Return (x, y) of the center of cell containing provided text 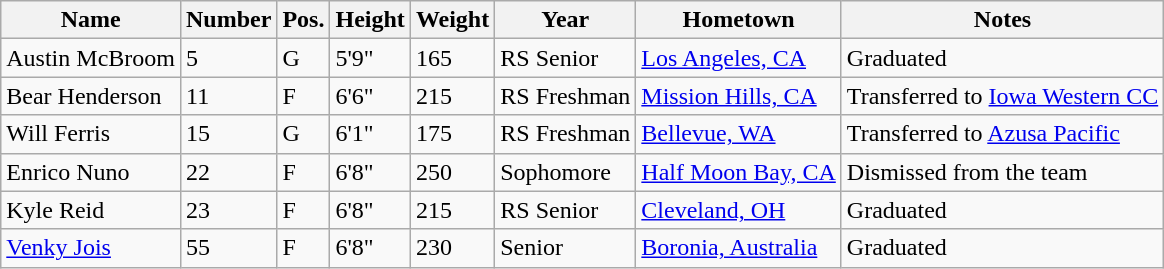
165 (452, 58)
Mission Hills, CA (739, 96)
22 (228, 172)
6'6" (370, 96)
23 (228, 210)
250 (452, 172)
Pos. (304, 20)
6'1" (370, 134)
Name (91, 20)
Bellevue, WA (739, 134)
Year (566, 20)
Cleveland, OH (739, 210)
Weight (452, 20)
Austin McBroom (91, 58)
Enrico Nuno (91, 172)
Sophomore (566, 172)
Half Moon Bay, CA (739, 172)
15 (228, 134)
Will Ferris (91, 134)
5 (228, 58)
Number (228, 20)
175 (452, 134)
55 (228, 248)
230 (452, 248)
Transferred to Azusa Pacific (1002, 134)
Kyle Reid (91, 210)
Transferred to Iowa Western CC (1002, 96)
5'9" (370, 58)
Los Angeles, CA (739, 58)
Height (370, 20)
Hometown (739, 20)
Notes (1002, 20)
Senior (566, 248)
Bear Henderson (91, 96)
11 (228, 96)
Venky Jois (91, 248)
Dismissed from the team (1002, 172)
Boronia, Australia (739, 248)
